Detect which cell encompasses the target text, then output its [X, Y] center coordinate. 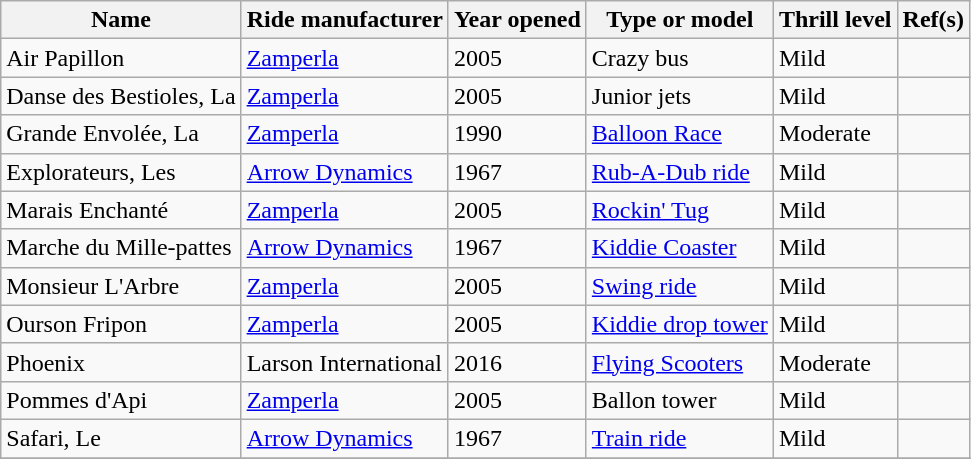
Kiddie drop tower [680, 324]
Thrill level [835, 20]
2016 [517, 362]
Phoenix [121, 362]
Type or model [680, 20]
Ref(s) [933, 20]
Grande Envolée, La [121, 134]
Balloon Race [680, 134]
1990 [517, 134]
Crazy bus [680, 58]
Marche du Mille-pattes [121, 248]
Name [121, 20]
Air Papillon [121, 58]
Train ride [680, 438]
Swing ride [680, 286]
Flying Scooters [680, 362]
Rockin' Tug [680, 210]
Danse des Bestioles, La [121, 96]
Ourson Fripon [121, 324]
Year opened [517, 20]
Pommes d'Api [121, 400]
Kiddie Coaster [680, 248]
Ballon tower [680, 400]
Junior jets [680, 96]
Marais Enchanté [121, 210]
Explorateurs, Les [121, 172]
Safari, Le [121, 438]
Rub-A-Dub ride [680, 172]
Larson International [344, 362]
Ride manufacturer [344, 20]
Monsieur L'Arbre [121, 286]
